Return (x, y) of the center of cell containing provided text 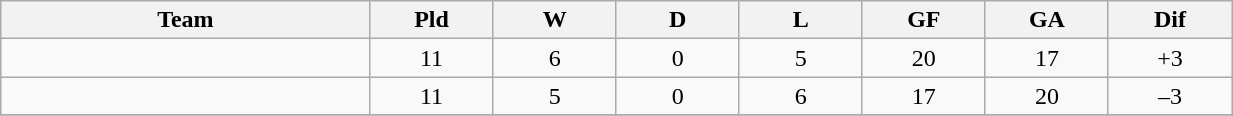
L (800, 20)
+3 (1170, 58)
Team (186, 20)
Dif (1170, 20)
W (554, 20)
D (678, 20)
Pld (432, 20)
GF (924, 20)
GA (1046, 20)
–3 (1170, 96)
